Extract the (X, Y) coordinate from the center of the cell holding the provided text.  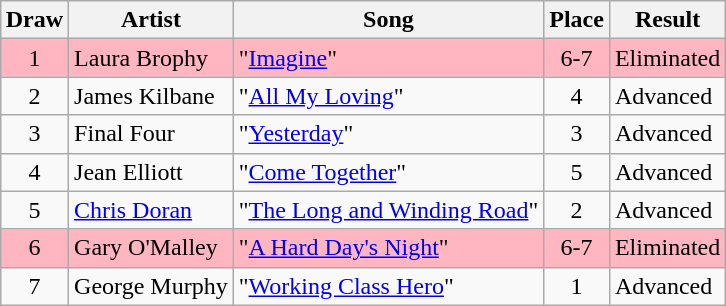
Chris Doran (152, 210)
Artist (152, 20)
"Working Class Hero" (388, 286)
"The Long and Winding Road" (388, 210)
"Imagine" (388, 58)
Result (667, 20)
Final Four (152, 134)
6 (34, 248)
Draw (34, 20)
Gary O'Malley (152, 248)
7 (34, 286)
James Kilbane (152, 96)
Laura Brophy (152, 58)
George Murphy (152, 286)
"All My Loving" (388, 96)
"Yesterday" (388, 134)
Jean Elliott (152, 172)
Song (388, 20)
Place (577, 20)
"A Hard Day's Night" (388, 248)
"Come Together" (388, 172)
